Search for the cell housing the specified text and yield its [X, Y] center coordinate. 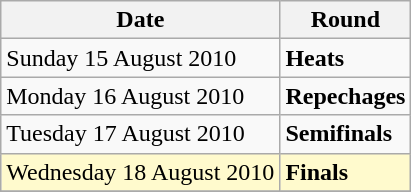
Round [346, 20]
Wednesday 18 August 2010 [140, 172]
Heats [346, 58]
Tuesday 17 August 2010 [140, 134]
Semifinals [346, 134]
Monday 16 August 2010 [140, 96]
Sunday 15 August 2010 [140, 58]
Finals [346, 172]
Date [140, 20]
Repechages [346, 96]
